Pinpoint the cell where the given text exists, returning its (X, Y) midpoint coordinate. 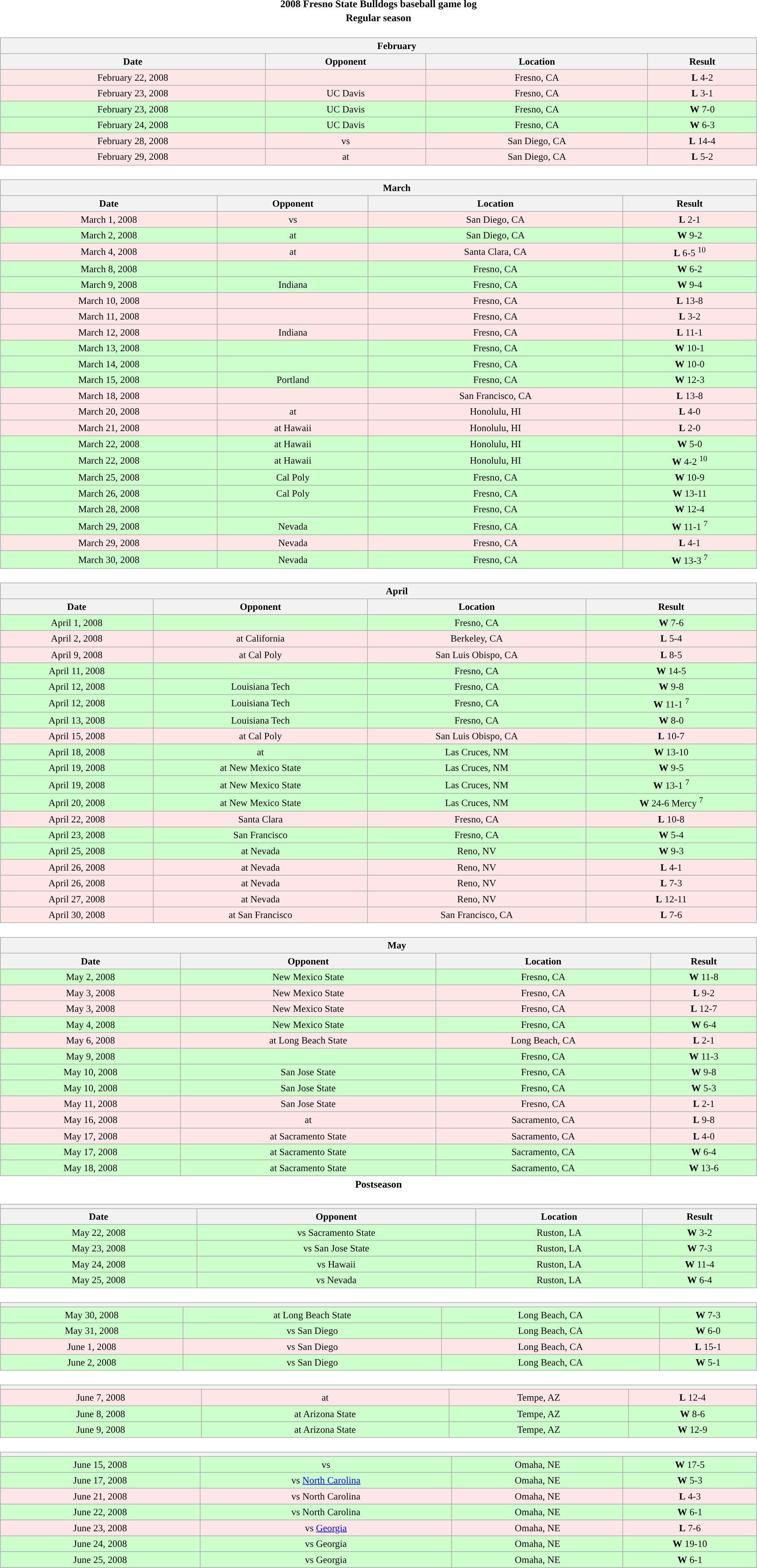
L 7-3 (672, 883)
L 9-8 (704, 1120)
March 28, 2008 (109, 509)
June 25, 2008 (101, 1560)
L 5-2 (702, 157)
L 2-0 (689, 428)
W 13-10 (672, 752)
June 15, 2008 (101, 1464)
W 6-3 (702, 125)
L 11-1 (689, 332)
L 12-7 (704, 1009)
Santa Clara (261, 820)
W 6-0 (708, 1331)
February 22, 2008 (133, 77)
May 9, 2008 (90, 1057)
April 9, 2008 (77, 655)
April 30, 2008 (77, 915)
April 23, 2008 (77, 835)
W 12-9 (692, 1429)
W 11-4 (700, 1264)
L 15-1 (708, 1347)
February (378, 46)
March 8, 2008 (109, 269)
April 15, 2008 (77, 736)
February 24, 2008 (133, 125)
May 23, 2008 (99, 1248)
June 23, 2008 (101, 1528)
L 5-4 (672, 639)
April 2, 2008 (77, 639)
March 30, 2008 (109, 560)
May 16, 2008 (90, 1120)
L 8-5 (672, 655)
March 14, 2008 (109, 364)
March 2, 2008 (109, 235)
vs Sacramento State (336, 1232)
W 8-6 (692, 1414)
May 6, 2008 (90, 1041)
W 13-6 (704, 1168)
June 7, 2008 (101, 1398)
W 24-6 Mercy 7 (672, 803)
May (378, 945)
May 2, 2008 (90, 977)
March 12, 2008 (109, 332)
March 21, 2008 (109, 428)
L 10-8 (672, 820)
San Francisco (261, 835)
March (378, 187)
W 17-5 (690, 1464)
April 13, 2008 (77, 720)
June 21, 2008 (101, 1496)
vs Hawaii (336, 1264)
W 13-3 7 (689, 560)
April (378, 591)
April 27, 2008 (77, 899)
W 3-2 (700, 1232)
June 8, 2008 (101, 1414)
W 4-2 10 (689, 460)
W 11-8 (704, 977)
L 14-4 (702, 141)
April 20, 2008 (77, 803)
W 13-11 (689, 493)
W 8-0 (672, 720)
W 12-3 (689, 380)
W 7-0 (702, 109)
April 22, 2008 (77, 820)
March 25, 2008 (109, 477)
L 9-2 (704, 993)
April 25, 2008 (77, 851)
February 29, 2008 (133, 157)
at San Francisco (261, 915)
April 11, 2008 (77, 671)
W 5-4 (672, 835)
March 10, 2008 (109, 300)
W 11-3 (704, 1057)
March 4, 2008 (109, 252)
at California (261, 639)
W 10-9 (689, 477)
W 13-1 7 (672, 784)
Portland (293, 380)
March 26, 2008 (109, 493)
L 10-7 (672, 736)
W 7-6 (672, 623)
May 11, 2008 (90, 1104)
March 15, 2008 (109, 380)
W 5-1 (708, 1363)
June 9, 2008 (101, 1429)
W 9-5 (672, 768)
March 20, 2008 (109, 412)
L 12-4 (692, 1398)
February 28, 2008 (133, 141)
May 4, 2008 (90, 1024)
June 22, 2008 (101, 1512)
L 12-11 (672, 899)
W 5-0 (689, 444)
May 24, 2008 (99, 1264)
March 9, 2008 (109, 285)
May 30, 2008 (92, 1315)
March 1, 2008 (109, 219)
L 3-2 (689, 317)
L 6-5 10 (689, 252)
vs Nevada (336, 1280)
April 1, 2008 (77, 623)
May 25, 2008 (99, 1280)
June 2, 2008 (92, 1363)
W 10-1 (689, 348)
W 9-3 (672, 851)
W 19-10 (690, 1544)
W 9-2 (689, 235)
W 14-5 (672, 671)
March 13, 2008 (109, 348)
Santa Clara, CA (496, 252)
March 11, 2008 (109, 317)
June 1, 2008 (92, 1347)
W 10-0 (689, 364)
June 17, 2008 (101, 1480)
vs San Jose State (336, 1248)
May 31, 2008 (92, 1331)
W 9-4 (689, 285)
March 18, 2008 (109, 396)
L 4-3 (690, 1496)
May 22, 2008 (99, 1232)
Berkeley, CA (477, 639)
April 18, 2008 (77, 752)
June 24, 2008 (101, 1544)
L 3-1 (702, 93)
L 4-2 (702, 77)
May 18, 2008 (90, 1168)
W 12-4 (689, 509)
W 6-2 (689, 269)
